Scan for the cell matching the given text and deliver its [X, Y] coordinate at center. 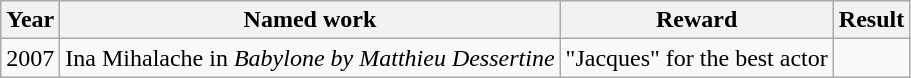
"Jacques" for the best actor [696, 58]
Reward [696, 20]
Named work [310, 20]
2007 [30, 58]
Result [871, 20]
Ina Mihalache in Babylone by Matthieu Dessertine [310, 58]
Year [30, 20]
